Output the [x, y] coordinate of the center of the cell containing the given text.  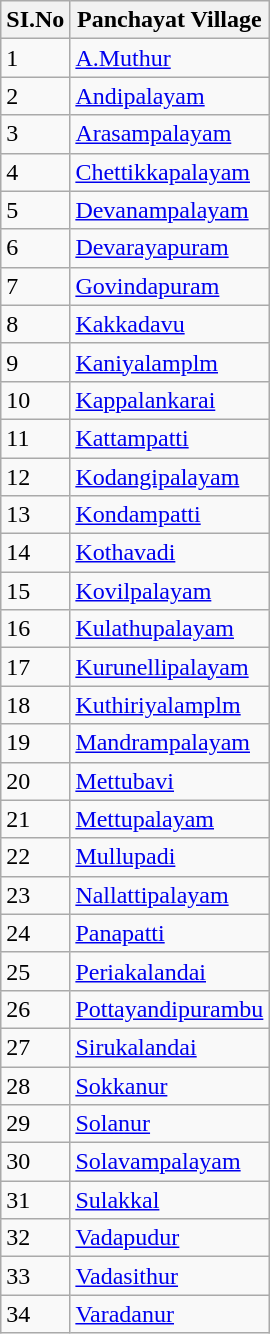
Solanur [170, 1124]
Kulathupalayam [170, 629]
Arasampalayam [170, 134]
Periakalandai [170, 971]
8 [36, 324]
2 [36, 96]
Kattampatti [170, 438]
Sulakkal [170, 1200]
32 [36, 1238]
Sirukalandai [170, 1047]
Kurunellipalayam [170, 667]
Sokkanur [170, 1085]
34 [36, 1314]
14 [36, 553]
21 [36, 819]
SI.No [36, 20]
23 [36, 895]
Kuthiriyalamplm [170, 705]
31 [36, 1200]
19 [36, 743]
25 [36, 971]
15 [36, 591]
24 [36, 933]
Panchayat Village [170, 20]
4 [36, 172]
28 [36, 1085]
Kappalankarai [170, 400]
Pottayandipurambu [170, 1009]
Vadapudur [170, 1238]
Panapatti [170, 933]
9 [36, 362]
16 [36, 629]
Andipalayam [170, 96]
A.Muthur [170, 58]
Mandrampalayam [170, 743]
6 [36, 248]
Govindapuram [170, 286]
10 [36, 400]
18 [36, 705]
27 [36, 1047]
22 [36, 857]
26 [36, 1009]
Chettikkapalayam [170, 172]
Mettupalayam [170, 819]
12 [36, 477]
Kothavadi [170, 553]
33 [36, 1276]
29 [36, 1124]
Kovilpalayam [170, 591]
Nallattipalayam [170, 895]
Solavampalayam [170, 1162]
13 [36, 515]
7 [36, 286]
1 [36, 58]
Mettubavi [170, 781]
30 [36, 1162]
20 [36, 781]
Devanampalayam [170, 210]
11 [36, 438]
5 [36, 210]
Kondampatti [170, 515]
Varadanur [170, 1314]
Kaniyalamplm [170, 362]
Vadasithur [170, 1276]
Kodangipalayam [170, 477]
3 [36, 134]
17 [36, 667]
Devarayapuram [170, 248]
Mullupadi [170, 857]
Kakkadavu [170, 324]
